Return the (X, Y) coordinate for the center point of the cell that contains the specified text.  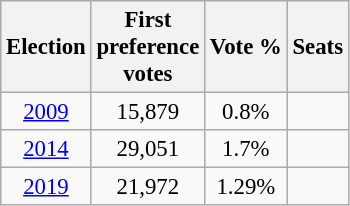
2009 (46, 112)
First preference votes (148, 47)
0.8% (246, 112)
Election (46, 47)
21,972 (148, 187)
15,879 (148, 112)
1.7% (246, 149)
1.29% (246, 187)
Vote % (246, 47)
Seats (318, 47)
2019 (46, 187)
2014 (46, 149)
29,051 (148, 149)
